Capture the cell that displays the provided text and extract its (X, Y) central coordinate. 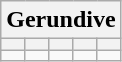
Gerundive (61, 20)
